Determine the [x, y] coordinate at the center of the cell enclosing the given text.  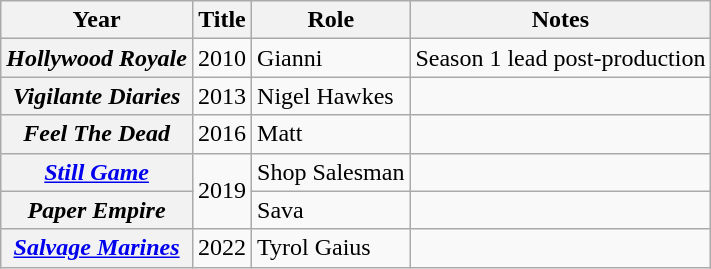
Nigel Hawkes [331, 96]
Notes [560, 20]
Sava [331, 210]
2019 [222, 191]
Still Game [97, 172]
Title [222, 20]
Feel The Dead [97, 134]
Hollywood Royale [97, 58]
2010 [222, 58]
Paper Empire [97, 210]
2013 [222, 96]
Vigilante Diaries [97, 96]
2022 [222, 248]
2016 [222, 134]
Gianni [331, 58]
Season 1 lead post-production [560, 58]
Salvage Marines [97, 248]
Shop Salesman [331, 172]
Matt [331, 134]
Role [331, 20]
Tyrol Gaius [331, 248]
Year [97, 20]
